Return (x, y) of the center of cell containing provided text 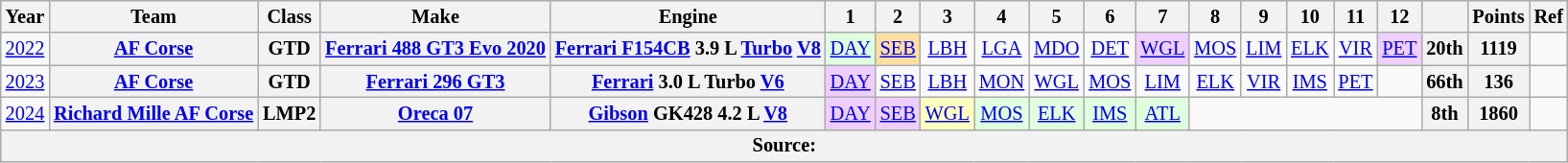
9 (1264, 16)
Class (290, 16)
Ref (1549, 16)
66th (1444, 81)
2022 (25, 49)
6 (1110, 16)
8th (1444, 113)
Gibson GK428 4.2 L V8 (689, 113)
LGA (1001, 49)
2024 (25, 113)
MON (1001, 81)
Ferrari 488 GT3 Evo 2020 (435, 49)
10 (1310, 16)
ATL (1162, 113)
Richard Mille AF Corse (153, 113)
Ferrari 296 GT3 (435, 81)
5 (1057, 16)
4 (1001, 16)
Year (25, 16)
Team (153, 16)
12 (1399, 16)
3 (948, 16)
MDO (1057, 49)
7 (1162, 16)
1860 (1499, 113)
Engine (689, 16)
8 (1215, 16)
Ferrari 3.0 L Turbo V6 (689, 81)
1 (851, 16)
Oreca 07 (435, 113)
2023 (25, 81)
DET (1110, 49)
Points (1499, 16)
20th (1444, 49)
Make (435, 16)
1119 (1499, 49)
Source: (784, 146)
11 (1355, 16)
136 (1499, 81)
LMP2 (290, 113)
Ferrari F154CB 3.9 L Turbo V8 (689, 49)
2 (898, 16)
